Scan for the cell matching the given text and deliver its [x, y] coordinate at center. 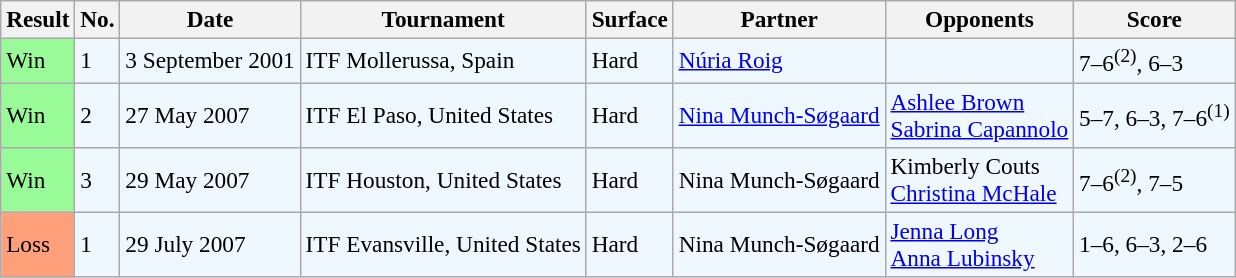
ITF Mollerussa, Spain [443, 60]
Opponents [980, 19]
Score [1154, 19]
Núria Roig [779, 60]
3 [98, 180]
7–6(2), 7–5 [1154, 180]
Ashlee Brown Sabrina Capannolo [980, 114]
2 [98, 114]
Surface [630, 19]
3 September 2001 [210, 60]
ITF Evansville, United States [443, 244]
Loss [38, 244]
ITF El Paso, United States [443, 114]
Kimberly Couts Christina McHale [980, 180]
1–6, 6–3, 2–6 [1154, 244]
No. [98, 19]
29 July 2007 [210, 244]
7–6(2), 6–3 [1154, 60]
Result [38, 19]
Tournament [443, 19]
ITF Houston, United States [443, 180]
Partner [779, 19]
5–7, 6–3, 7–6(1) [1154, 114]
27 May 2007 [210, 114]
29 May 2007 [210, 180]
Jenna Long Anna Lubinsky [980, 244]
Date [210, 19]
